Extract the [X, Y] coordinate from the center of the cell holding the provided text.  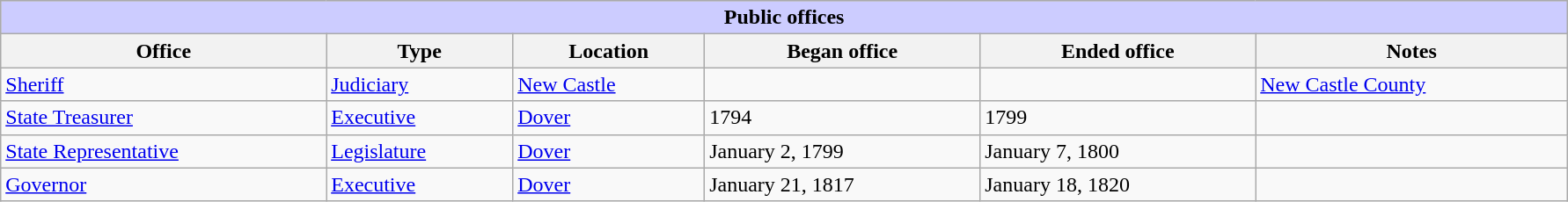
New Castle County [1411, 84]
Public offices [785, 18]
January 18, 1820 [1117, 184]
Office [164, 51]
Governor [164, 184]
Ended office [1117, 51]
Legislature [420, 151]
Type [420, 51]
State Treasurer [164, 118]
Sheriff [164, 84]
New Castle [609, 84]
1799 [1117, 118]
Notes [1411, 51]
January 2, 1799 [843, 151]
Judiciary [420, 84]
January 21, 1817 [843, 184]
Location [609, 51]
State Representative [164, 151]
1794 [843, 118]
Began office [843, 51]
January 7, 1800 [1117, 151]
